Determine the [X, Y] coordinate at the center of the cell enclosing the given text.  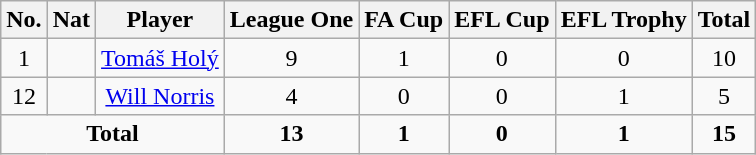
Nat [71, 20]
12 [24, 96]
13 [291, 134]
5 [724, 96]
Tomáš Holý [160, 58]
Will Norris [160, 96]
League One [291, 20]
EFL Trophy [624, 20]
10 [724, 58]
FA Cup [404, 20]
EFL Cup [502, 20]
4 [291, 96]
9 [291, 58]
No. [24, 20]
15 [724, 134]
Player [160, 20]
